Extract the [x, y] coordinate from the center of the cell holding the provided text.  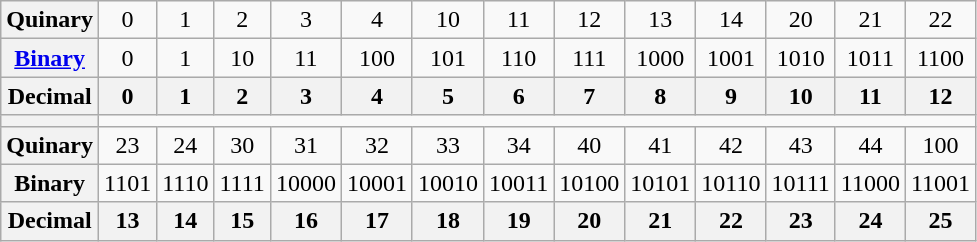
16 [306, 221]
8 [660, 96]
17 [376, 221]
10001 [376, 183]
43 [800, 145]
7 [590, 96]
41 [660, 145]
1110 [186, 183]
9 [731, 96]
11001 [940, 183]
6 [519, 96]
5 [448, 96]
42 [731, 145]
34 [519, 145]
10110 [731, 183]
110 [519, 58]
1011 [870, 58]
18 [448, 221]
1100 [940, 58]
1000 [660, 58]
10111 [800, 183]
25 [940, 221]
30 [242, 145]
10011 [519, 183]
31 [306, 145]
44 [870, 145]
1001 [731, 58]
1111 [242, 183]
19 [519, 221]
1101 [128, 183]
111 [590, 58]
10101 [660, 183]
10010 [448, 183]
101 [448, 58]
10100 [590, 183]
1010 [800, 58]
15 [242, 221]
40 [590, 145]
32 [376, 145]
10000 [306, 183]
11000 [870, 183]
33 [448, 145]
